Output the [x, y] coordinate of the center of the cell containing the given text.  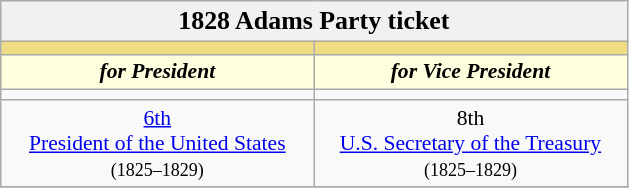
8thU.S. Secretary of the Treasury(1825–1829) [470, 144]
1828 Adams Party ticket [314, 21]
for President [158, 72]
for Vice President [470, 72]
6thPresident of the United States(1825–1829) [158, 144]
